Return [x, y] of the center of cell containing provided text 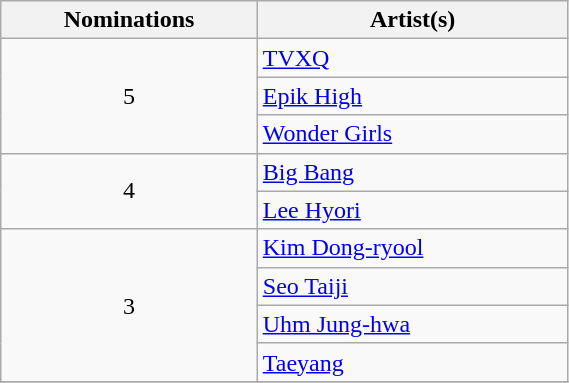
TVXQ [412, 58]
3 [129, 305]
4 [129, 191]
Lee Hyori [412, 210]
Wonder Girls [412, 134]
Kim Dong-ryool [412, 248]
Seo Taiji [412, 286]
Nominations [129, 20]
Artist(s) [412, 20]
Epik High [412, 96]
Big Bang [412, 172]
5 [129, 96]
Taeyang [412, 362]
Uhm Jung-hwa [412, 324]
